Provide the (X, Y) coordinate of the cell's center where the given text is located.  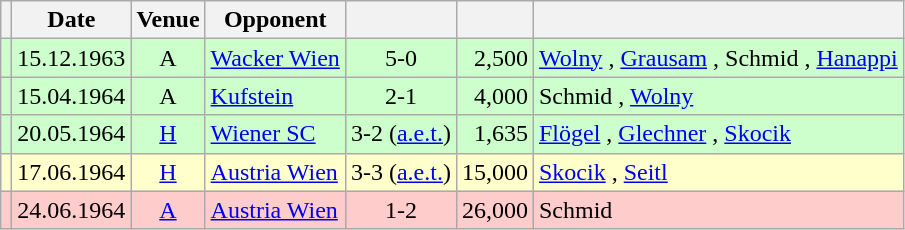
5-0 (400, 58)
Kufstein (275, 96)
Flögel , Glechner , Skocik (718, 134)
Opponent (275, 20)
26,000 (494, 210)
15.12.1963 (72, 58)
2,500 (494, 58)
1,635 (494, 134)
1-2 (400, 210)
24.06.1964 (72, 210)
Schmid (718, 210)
2-1 (400, 96)
Wacker Wien (275, 58)
15,000 (494, 172)
4,000 (494, 96)
Skocik , Seitl (718, 172)
3-2 (a.e.t.) (400, 134)
3-3 (a.e.t.) (400, 172)
Wolny , Grausam , Schmid , Hanappi (718, 58)
Venue (168, 20)
20.05.1964 (72, 134)
Wiener SC (275, 134)
Date (72, 20)
Schmid , Wolny (718, 96)
15.04.1964 (72, 96)
17.06.1964 (72, 172)
